Determine the (x, y) coordinate at the center of the cell enclosing the given text.  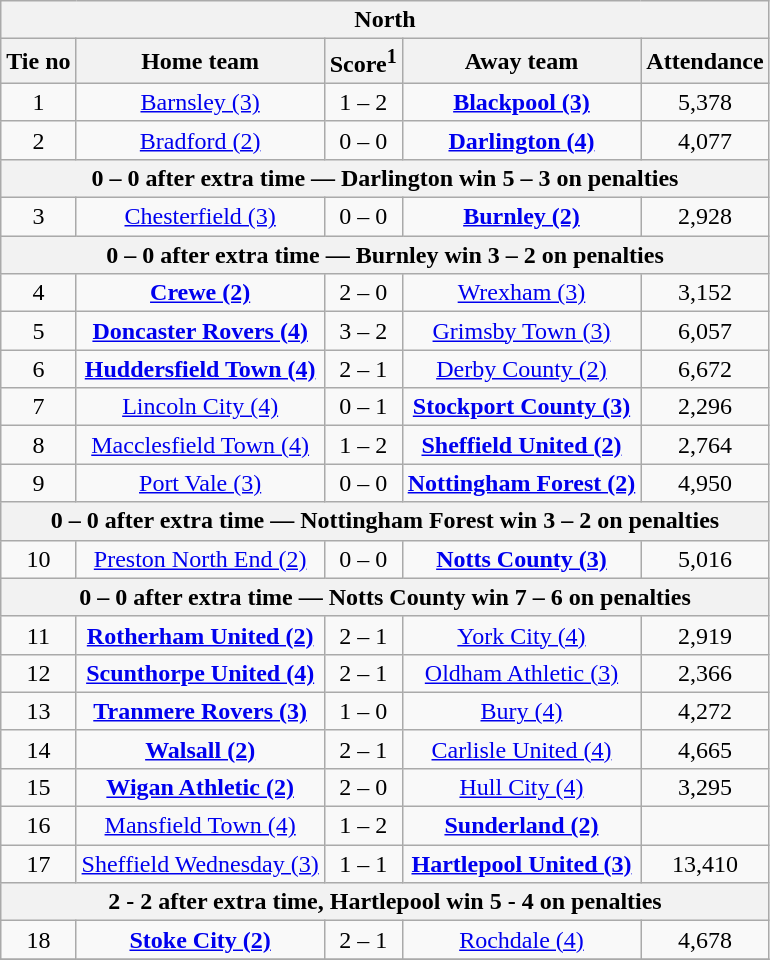
0 – 0 after extra time — Notts County win 7 – 6 on penalties (385, 597)
5 (38, 331)
Tie no (38, 62)
16 (38, 826)
Nottingham Forest (2) (522, 483)
15 (38, 787)
Hull City (4) (522, 787)
0 – 0 after extra time — Nottingham Forest win 3 – 2 on penalties (385, 521)
8 (38, 445)
3 (38, 217)
12 (38, 673)
Hartlepool United (3) (522, 864)
Lincoln City (4) (200, 407)
2 (38, 140)
10 (38, 559)
1 – 0 (363, 711)
Chesterfield (3) (200, 217)
Preston North End (2) (200, 559)
4,272 (705, 711)
Doncaster Rovers (4) (200, 331)
Sheffield Wednesday (3) (200, 864)
North (385, 20)
13 (38, 711)
18 (38, 940)
2,919 (705, 635)
Home team (200, 62)
5,016 (705, 559)
3,152 (705, 293)
4 (38, 293)
Walsall (2) (200, 749)
Wrexham (3) (522, 293)
Macclesfield Town (4) (200, 445)
4,077 (705, 140)
Derby County (2) (522, 369)
Rochdale (4) (522, 940)
2,928 (705, 217)
5,378 (705, 102)
Tranmere Rovers (3) (200, 711)
2,296 (705, 407)
3,295 (705, 787)
2 - 2 after extra time, Hartlepool win 5 - 4 on penalties (385, 902)
7 (38, 407)
6,057 (705, 331)
6 (38, 369)
Bury (4) (522, 711)
Scunthorpe United (4) (200, 673)
2,764 (705, 445)
0 – 0 after extra time — Darlington win 5 – 3 on penalties (385, 178)
Rotherham United (2) (200, 635)
York City (4) (522, 635)
13,410 (705, 864)
Sunderland (2) (522, 826)
Stoke City (2) (200, 940)
1 – 1 (363, 864)
Carlisle United (4) (522, 749)
4,950 (705, 483)
Sheffield United (2) (522, 445)
17 (38, 864)
Darlington (4) (522, 140)
Notts County (3) (522, 559)
Huddersfield Town (4) (200, 369)
Crewe (2) (200, 293)
Score1 (363, 62)
9 (38, 483)
3 – 2 (363, 331)
Away team (522, 62)
Wigan Athletic (2) (200, 787)
Stockport County (3) (522, 407)
6,672 (705, 369)
1 (38, 102)
2,366 (705, 673)
4,665 (705, 749)
0 – 1 (363, 407)
Port Vale (3) (200, 483)
Attendance (705, 62)
0 – 0 after extra time — Burnley win 3 – 2 on penalties (385, 255)
14 (38, 749)
Barnsley (3) (200, 102)
Oldham Athletic (3) (522, 673)
Bradford (2) (200, 140)
Blackpool (3) (522, 102)
11 (38, 635)
4,678 (705, 940)
Grimsby Town (3) (522, 331)
Mansfield Town (4) (200, 826)
Burnley (2) (522, 217)
